Locate the cell with the specified text and output its (X, Y) center coordinate. 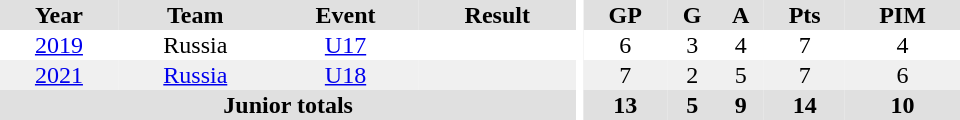
3 (692, 45)
2 (692, 75)
U18 (346, 75)
Team (196, 15)
Pts (804, 15)
Result (497, 15)
2019 (59, 45)
U17 (346, 45)
GP (625, 15)
14 (804, 105)
9 (740, 105)
PIM (902, 15)
2021 (59, 75)
13 (625, 105)
Junior totals (288, 105)
Year (59, 15)
A (740, 15)
10 (902, 105)
G (692, 15)
Event (346, 15)
